Pinpoint the cell where the given text exists, returning its [X, Y] midpoint coordinate. 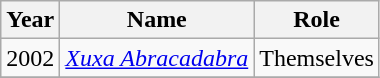
Xuxa Abracadabra [157, 58]
2002 [30, 58]
Year [30, 20]
Themselves [317, 58]
Name [157, 20]
Role [317, 20]
